Provide the [x, y] coordinate of the cell's center where the given text is located.  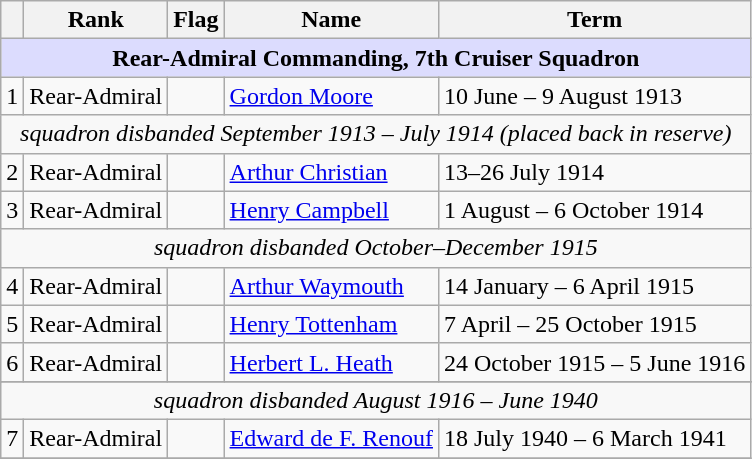
13–26 July 1914 [594, 172]
Gordon Moore [331, 96]
Flag [196, 20]
7 April – 25 October 1915 [594, 324]
14 January – 6 April 1915 [594, 286]
24 October 1915 – 5 June 1916 [594, 362]
squadron disbanded October–December 1915 [376, 248]
Rear-Admiral Commanding, 7th Cruiser Squadron [376, 58]
18 July 1940 – 6 March 1941 [594, 438]
Rank [96, 20]
1 [12, 96]
squadron disbanded August 1916 – June 1940 [376, 400]
2 [12, 172]
10 June – 9 August 1913 [594, 96]
Edward de F. Renouf [331, 438]
Henry Campbell [331, 210]
Henry Tottenham [331, 324]
Arthur Christian [331, 172]
5 [12, 324]
Arthur Waymouth [331, 286]
6 [12, 362]
7 [12, 438]
squadron disbanded September 1913 – July 1914 (placed back in reserve) [376, 134]
Herbert L. Heath [331, 362]
Name [331, 20]
3 [12, 210]
Term [594, 20]
4 [12, 286]
1 August – 6 October 1914 [594, 210]
